Search for the cell housing the specified text and yield its [X, Y] center coordinate. 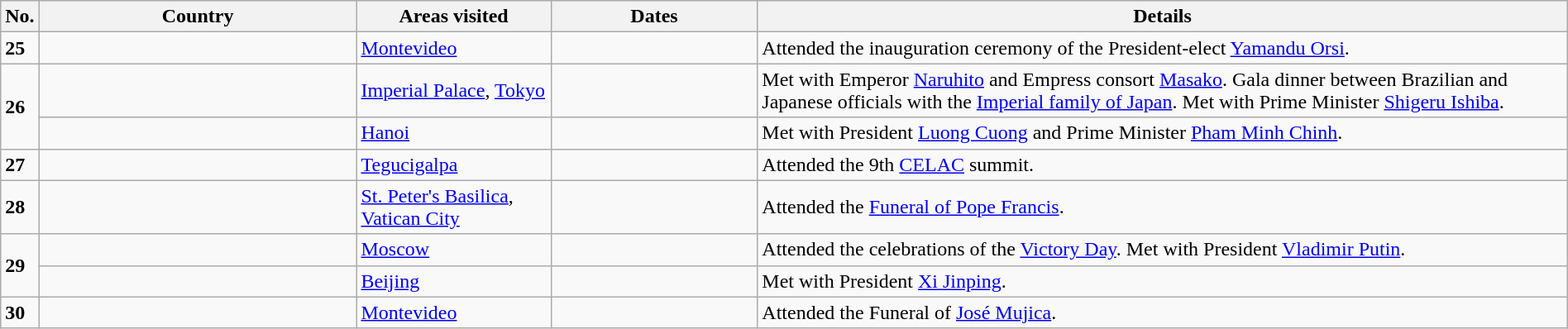
27 [20, 164]
Attended the 9th CELAC summit. [1163, 164]
26 [20, 106]
Met with President Xi Jinping. [1163, 281]
Attended the inauguration ceremony of the President-elect Yamandu Orsi. [1163, 48]
28 [20, 207]
St. Peter's Basilica, Vatican City [453, 207]
Country [198, 17]
Moscow [453, 250]
No. [20, 17]
25 [20, 48]
Details [1163, 17]
Attended the Funeral of Pope Francis. [1163, 207]
Attended the celebrations of the Victory Day. Met with President Vladimir Putin. [1163, 250]
Areas visited [453, 17]
Beijing [453, 281]
Tegucigalpa [453, 164]
Hanoi [453, 133]
29 [20, 265]
Dates [654, 17]
30 [20, 312]
Imperial Palace, Tokyo [453, 91]
Attended the Funeral of José Mujica. [1163, 312]
Met with President Luong Cuong and Prime Minister Pham Minh Chinh. [1163, 133]
